For the text-containing cell, return its midpoint in [x, y] coordinate format. 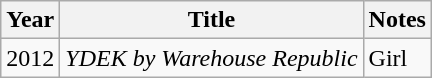
Notes [397, 20]
Girl [397, 58]
Year [30, 20]
Title [212, 20]
YDEK by Warehouse Republic [212, 58]
2012 [30, 58]
